Detect which cell encompasses the target text, then output its (X, Y) center coordinate. 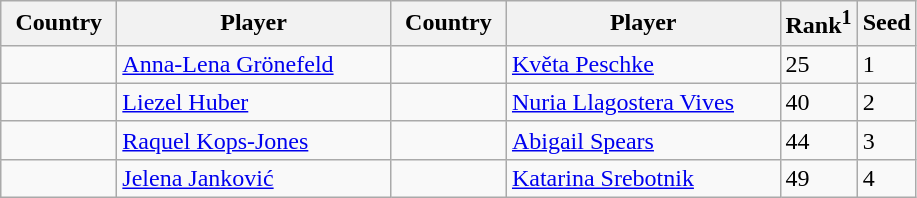
2 (886, 102)
Katarina Srebotnik (643, 178)
1 (886, 64)
25 (818, 64)
3 (886, 140)
Raquel Kops-Jones (254, 140)
Květa Peschke (643, 64)
Liezel Huber (254, 102)
Abigail Spears (643, 140)
Seed (886, 24)
Jelena Janković (254, 178)
4 (886, 178)
49 (818, 178)
Nuria Llagostera Vives (643, 102)
40 (818, 102)
Anna-Lena Grönefeld (254, 64)
Rank1 (818, 24)
44 (818, 140)
